For the text-containing cell, return its midpoint in [X, Y] coordinate format. 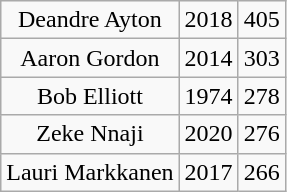
266 [262, 172]
2017 [208, 172]
276 [262, 134]
Bob Elliott [90, 96]
2014 [208, 58]
Deandre Ayton [90, 20]
2018 [208, 20]
Zeke Nnaji [90, 134]
303 [262, 58]
2020 [208, 134]
1974 [208, 96]
278 [262, 96]
405 [262, 20]
Lauri Markkanen [90, 172]
Aaron Gordon [90, 58]
